Scan for the cell matching the given text and deliver its (X, Y) coordinate at center. 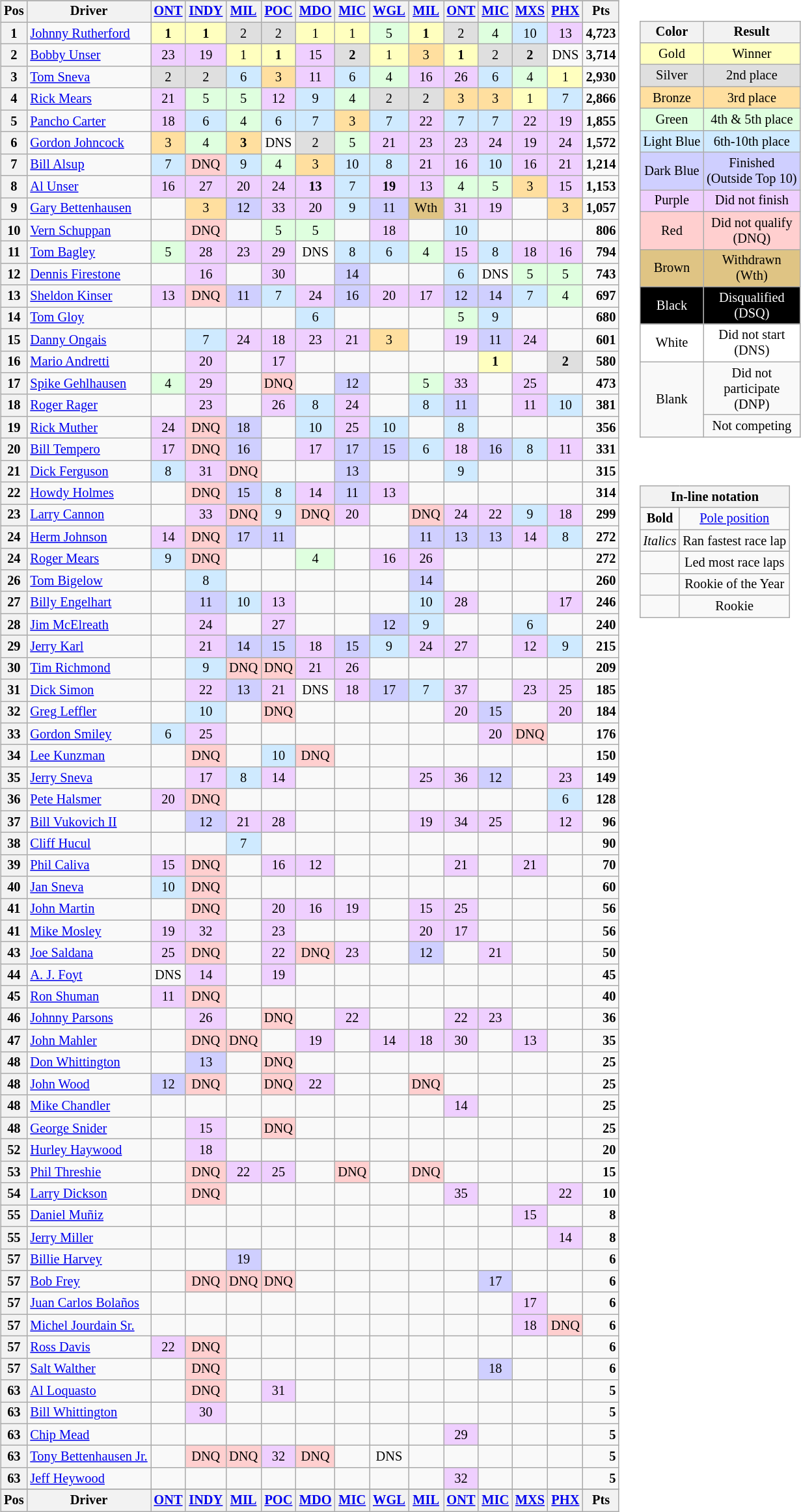
Withdrawn(Wth) (752, 268)
1,214 (601, 165)
White (672, 343)
4,723 (601, 33)
806 (601, 230)
Mike Chandler (88, 1106)
Jerry Sneva (88, 778)
Jerry Miller (88, 1237)
150 (601, 756)
Roger Rager (88, 405)
John Wood (88, 1085)
580 (601, 362)
Daniel Muñiz (88, 1216)
Did notparticipate(DNP) (752, 388)
184 (601, 712)
Not competing (752, 426)
680 (601, 318)
Dick Ferguson (88, 471)
185 (601, 690)
209 (601, 668)
4th & 5th place (752, 120)
697 (601, 296)
2,866 (601, 99)
Green (672, 120)
Bob Frey (88, 1282)
A. J. Foyt (88, 975)
Bronze (672, 98)
743 (601, 275)
Hurley Haywood (88, 1150)
Billy Engelhart (88, 602)
Did not qualify(DNQ) (752, 230)
315 (601, 471)
Phil Threshie (88, 1172)
314 (601, 493)
Finished(Outside Top 10) (752, 171)
2nd place (752, 75)
Gordon Smiley (88, 734)
Rookie (734, 606)
Did not start(DNS) (752, 343)
In-line notation (714, 497)
331 (601, 450)
299 (601, 515)
Gordon Johncock (88, 143)
Silver (672, 75)
Gold (672, 54)
Al Unser (88, 187)
356 (601, 427)
Al Loquasto (88, 1391)
Rookie of the Year (734, 584)
47 (14, 1040)
Dick Simon (88, 690)
Don Whittington (88, 1062)
794 (601, 252)
Pancho Carter (88, 121)
Juan Carlos Bolaños (88, 1303)
Ross Davis (88, 1347)
Rick Muther (88, 427)
Johnny Parsons (88, 1019)
70 (601, 865)
Michel Jourdain Sr. (88, 1325)
Greg Leffler (88, 712)
George Snider (88, 1128)
Pole position (734, 519)
149 (601, 778)
Gary Bettenhausen (88, 209)
Italics (660, 541)
96 (601, 822)
3rd place (752, 98)
1,057 (601, 209)
38 (14, 844)
Jerry Karl (88, 647)
Jan Sneva (88, 887)
Bobby Unser (88, 55)
176 (601, 734)
43 (14, 953)
Phil Caliva (88, 865)
240 (601, 625)
90 (601, 844)
Color (672, 32)
Black (672, 306)
3,714 (601, 55)
Herm Johnson (88, 537)
6th-10th place (752, 141)
54 (14, 1194)
Tom Gloy (88, 318)
Joe Saldana (88, 953)
246 (601, 602)
2,930 (601, 77)
Purple (672, 201)
Tom Sneva (88, 77)
Bill Alsup (88, 165)
Jeff Heywood (88, 1479)
50 (601, 953)
39 (14, 865)
Red (672, 230)
Pete Halsmer (88, 800)
Brown (672, 268)
Dark Blue (672, 171)
53 (14, 1172)
Danny Ongais (88, 340)
Tom Bigelow (88, 581)
Winner (752, 54)
Billie Harvey (88, 1260)
Roger Mears (88, 559)
John Martin (88, 910)
Dennis Firestone (88, 275)
Ran fastest race lap (734, 541)
Lee Kunzman (88, 756)
Bill Vukovich II (88, 822)
In-line notation Bold Pole position Italics Ran fastest race lap Led most race laps Rookie of the Year Rookie (720, 543)
Blank (672, 399)
John Mahler (88, 1040)
Bill Whittington (88, 1413)
1,855 (601, 121)
44 (14, 975)
Tony Bettenhausen Jr. (88, 1457)
Mike Mosley (88, 931)
46 (14, 1019)
60 (601, 887)
Wth (426, 209)
260 (601, 581)
Larry Cannon (88, 515)
381 (601, 405)
Larry Dickson (88, 1194)
Tim Richmond (88, 668)
Led most race laps (734, 563)
Bill Tempero (88, 450)
215 (601, 647)
Vern Schuppan (88, 230)
473 (601, 384)
1,572 (601, 143)
Tom Bagley (88, 252)
Did not finish (752, 201)
Salt Walther (88, 1369)
Howdy Holmes (88, 493)
1,153 (601, 187)
Result (752, 32)
Spike Gehlhausen (88, 384)
128 (601, 800)
Cliff Hucul (88, 844)
52 (14, 1150)
Chip Mead (88, 1435)
Bold (660, 519)
Jim McElreath (88, 625)
Ron Shuman (88, 997)
Sheldon Kinser (88, 296)
Johnny Rutherford (88, 33)
601 (601, 340)
Rick Mears (88, 99)
Light Blue (672, 141)
Mario Andretti (88, 362)
Disqualified(DSQ) (752, 306)
